Return the (x, y) coordinate for the center point of the cell that contains the specified text.  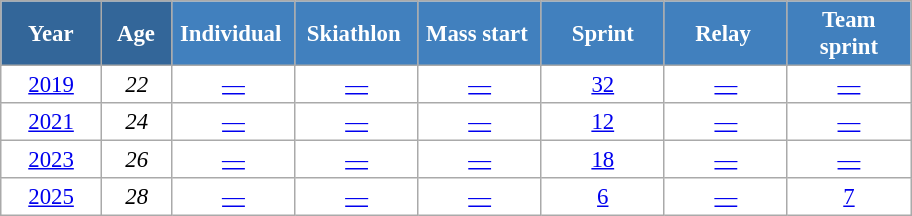
Year (52, 34)
2025 (52, 197)
Relay (726, 34)
24 (136, 122)
22 (136, 85)
Individual (234, 34)
2023 (52, 160)
Team sprint (848, 34)
2019 (52, 85)
32 (602, 85)
Skiathlon (356, 34)
Age (136, 34)
26 (136, 160)
28 (136, 197)
Mass start (480, 34)
2021 (52, 122)
12 (602, 122)
Sprint (602, 34)
7 (848, 197)
18 (602, 160)
6 (602, 197)
